Identify which cell holds the provided text, then report its [X, Y] central coordinate. 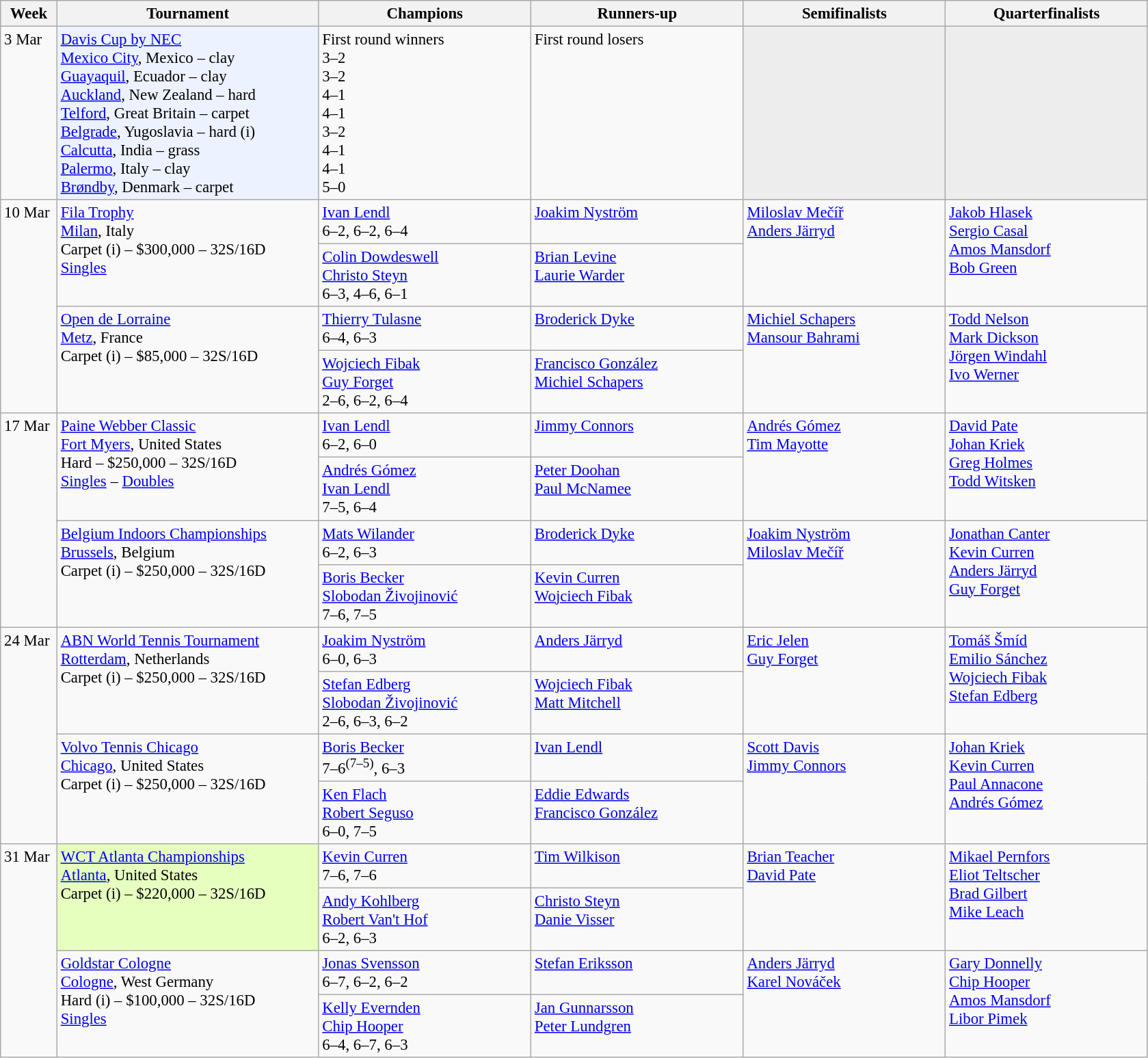
17 Mar [29, 520]
Kelly Evernden Chip Hooper 6–4, 6–7, 6–3 [425, 1027]
Anders Järryd Karel Nováček [844, 1004]
Francisco González Michiel Schapers [637, 382]
Tournament [187, 14]
Belgium Indoors Championships Brussels, BelgiumCarpet (i) – $250,000 – 32S/16D [187, 574]
Ivan Lendl [637, 758]
Joakim Nyström [637, 222]
31 Mar [29, 951]
Eric Jelen Guy Forget [844, 680]
David Pate Johan Kriek Greg Holmes Todd Witsken [1047, 466]
Jimmy Connors [637, 435]
Peter Doohan Paul McNamee [637, 489]
Andrés Gómez Tim Mayotte [844, 466]
Michiel Schapers Mansour Bahrami [844, 360]
Mats Wilander6–2, 6–3 [425, 543]
Jonas Svensson6–7, 6–2, 6–2 [425, 973]
Brian Teacher David Pate [844, 897]
Kevin Curren7–6, 7–6 [425, 866]
Tomáš Šmíd Emilio Sánchez Wojciech Fibak Stefan Edberg [1047, 680]
Joakim Nyström Miloslav Mečíř [844, 574]
Joakim Nyström6–0, 6–3 [425, 650]
Johan Kriek Kevin Curren Paul Annacone Andrés Gómez [1047, 789]
Kevin Curren Wojciech Fibak [637, 596]
Miloslav Mečíř Anders Järryd [844, 253]
Christo Steyn Danie Visser [637, 919]
Anders Järryd [637, 650]
Brian Levine Laurie Warder [637, 276]
Todd Nelson Mark Dickson Jörgen Windahl Ivo Werner [1047, 360]
Open de LorraineMetz, FranceCarpet (i) – $85,000 – 32S/16D [187, 360]
Tim Wilkison [637, 866]
Colin Dowdeswell Christo Steyn6–3, 4–6, 6–1 [425, 276]
Semifinalists [844, 14]
Gary Donnelly Chip Hooper Amos Mansdorf Libor Pimek [1047, 1004]
Jan Gunnarsson Peter Lundgren [637, 1027]
Boris Becker7–6(7–5), 6–3 [425, 758]
Andrés Gómez Ivan Lendl7–5, 6–4 [425, 489]
Wojciech Fibak Guy Forget 2–6, 6–2, 6–4 [425, 382]
Ivan Lendl6–2, 6–0 [425, 435]
Andy Kohlberg Robert Van't Hof 6–2, 6–3 [425, 919]
Quarterfinalists [1047, 14]
WCT Atlanta ChampionshipsAtlanta, United StatesCarpet (i) – $220,000 – 32S/16D [187, 897]
3 Mar [29, 114]
Mikael Pernfors Eliot Teltscher Brad Gilbert Mike Leach [1047, 897]
Eddie Edwards Francisco González [637, 812]
Week [29, 14]
Goldstar Cologne Cologne, West GermanyHard (i) – $100,000 – 32S/16D Singles [187, 1004]
First round winners 3–2 3–2 4–1 4–1 3–2 4–1 4–1 5–0 [425, 114]
Ken Flach Robert Seguso 6–0, 7–5 [425, 812]
Paine Webber Classic Fort Myers, United StatesHard – $250,000 – 32S/16DSingles – Doubles [187, 466]
Boris Becker Slobodan Živojinović7–6, 7–5 [425, 596]
Wojciech Fibak Matt Mitchell [637, 702]
Volvo Tennis Chicago Chicago, United StatesCarpet (i) – $250,000 – 32S/16D [187, 789]
Thierry Tulasne6–4, 6–3 [425, 328]
Fila Trophy Milan, ItalyCarpet (i) – $300,000 – 32S/16D Singles [187, 253]
ABN World Tennis Tournament Rotterdam, NetherlandsCarpet (i) – $250,000 – 32S/16D [187, 680]
Scott Davis Jimmy Connors [844, 789]
Stefan Eriksson [637, 973]
Jakob Hlasek Sergio Casal Amos Mansdorf Bob Green [1047, 253]
Jonathan Canter Kevin Curren Anders Järryd Guy Forget [1047, 574]
Ivan Lendl6–2, 6–2, 6–4 [425, 222]
24 Mar [29, 736]
Champions [425, 14]
10 Mar [29, 306]
Stefan Edberg Slobodan Živojinović2–6, 6–3, 6–2 [425, 702]
Runners-up [637, 14]
First round losers [637, 114]
